Output the (X, Y) coordinate of the center of the cell containing the given text.  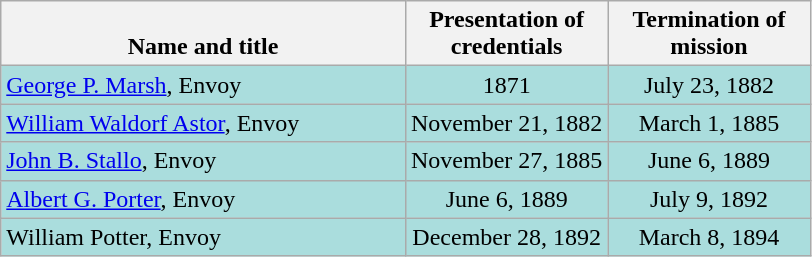
Name and title (204, 34)
March 1, 1885 (709, 123)
William Potter, Envoy (204, 237)
John B. Stallo, Envoy (204, 161)
November 27, 1885 (506, 161)
1871 (506, 85)
George P. Marsh, Envoy (204, 85)
Presentation ofcredentials (506, 34)
March 8, 1894 (709, 237)
December 28, 1892 (506, 237)
July 23, 1882 (709, 85)
Termination ofmission (709, 34)
November 21, 1882 (506, 123)
Albert G. Porter, Envoy (204, 199)
July 9, 1892 (709, 199)
William Waldorf Astor, Envoy (204, 123)
